Detect which cell encompasses the target text, then output its (x, y) center coordinate. 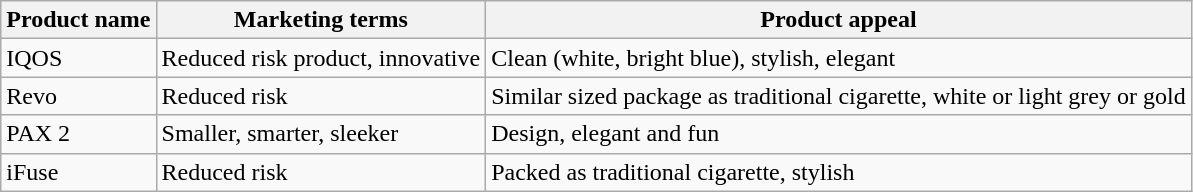
IQOS (78, 58)
PAX 2 (78, 134)
Product name (78, 20)
Product appeal (839, 20)
Similar sized package as traditional cigarette, white or light grey or gold (839, 96)
Design, elegant and fun (839, 134)
iFuse (78, 172)
Revo (78, 96)
Smaller, smarter, sleeker (321, 134)
Marketing terms (321, 20)
Packed as traditional cigarette, stylish (839, 172)
Reduced risk product, innovative (321, 58)
Clean (white, bright blue), stylish, elegant (839, 58)
